Determine the [x, y] coordinate at the center of the cell enclosing the given text.  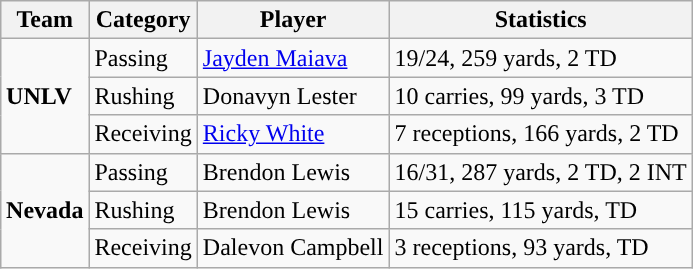
15 carries, 115 yards, TD [540, 210]
Dalevon Campbell [293, 248]
19/24, 259 yards, 2 TD [540, 58]
Category [143, 20]
10 carries, 99 yards, 3 TD [540, 96]
Ricky White [293, 134]
Team [45, 20]
16/31, 287 yards, 2 TD, 2 INT [540, 172]
Nevada [45, 210]
Player [293, 20]
Donavyn Lester [293, 96]
3 receptions, 93 yards, TD [540, 248]
UNLV [45, 96]
Statistics [540, 20]
7 receptions, 166 yards, 2 TD [540, 134]
Jayden Maiava [293, 58]
